Pinpoint the cell where the given text exists, returning its (x, y) midpoint coordinate. 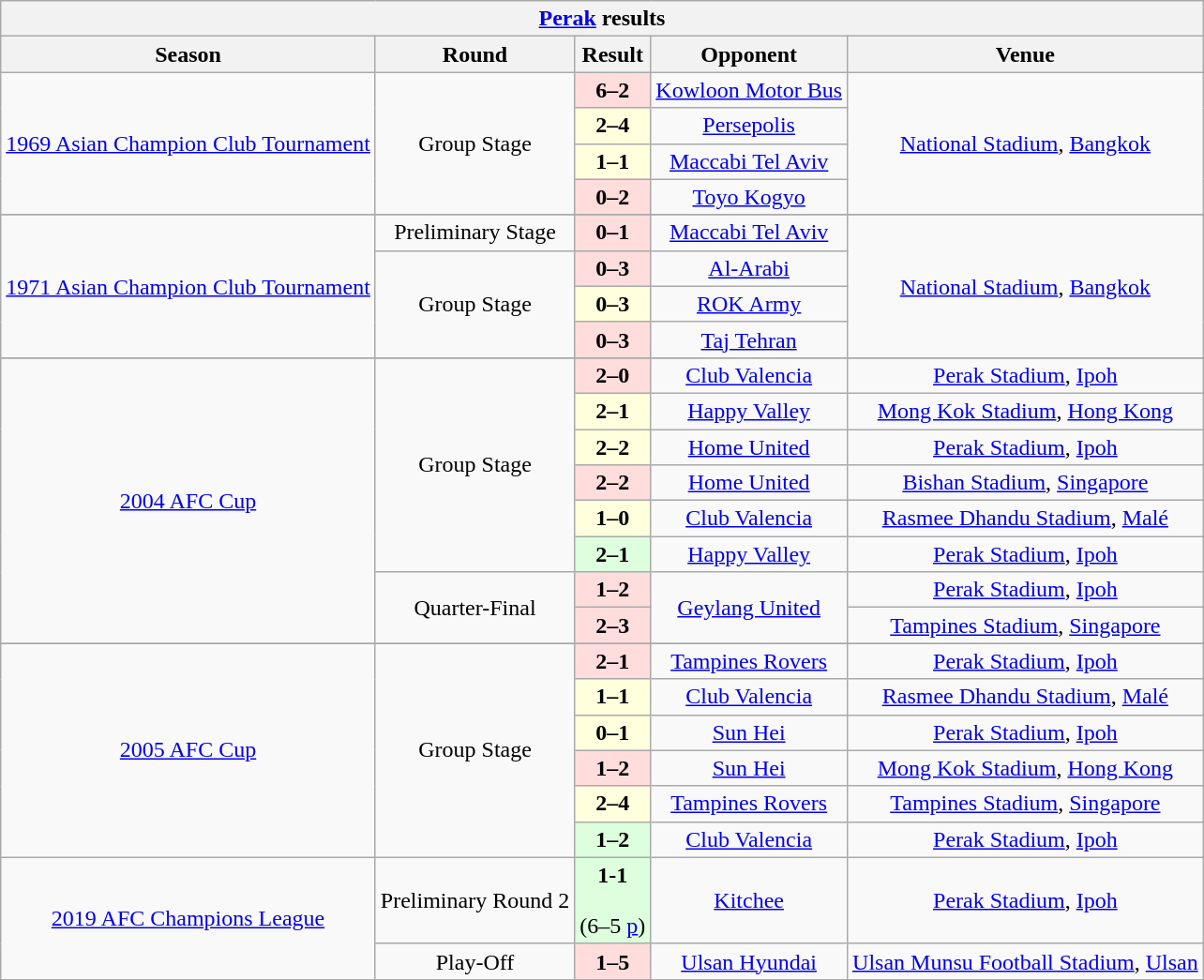
1–5 (613, 961)
2–0 (613, 375)
Kowloon Motor Bus (749, 90)
6–2 (613, 90)
Play-Off (474, 961)
Kitchee (749, 900)
Al-Arabi (749, 268)
Venue (1026, 54)
Opponent (749, 54)
1-1(6–5 p) (613, 900)
Perak results (602, 19)
1–0 (613, 519)
1971 Asian Champion Club Tournament (188, 286)
Persepolis (749, 126)
2005 AFC Cup (188, 750)
2–3 (613, 626)
Season (188, 54)
Result (613, 54)
Quarter-Final (474, 608)
1969 Asian Champion Club Tournament (188, 143)
Geylang United (749, 608)
Ulsan Munsu Football Stadium, Ulsan (1026, 961)
2019 AFC Champions League (188, 918)
Ulsan Hyundai (749, 961)
Preliminary Stage (474, 233)
Bishan Stadium, Singapore (1026, 483)
Round (474, 54)
0–2 (613, 197)
Toyo Kogyo (749, 197)
2004 AFC Cup (188, 500)
Preliminary Round 2 (474, 900)
Taj Tehran (749, 339)
ROK Army (749, 304)
